For the text-containing cell, return its midpoint in (x, y) coordinate format. 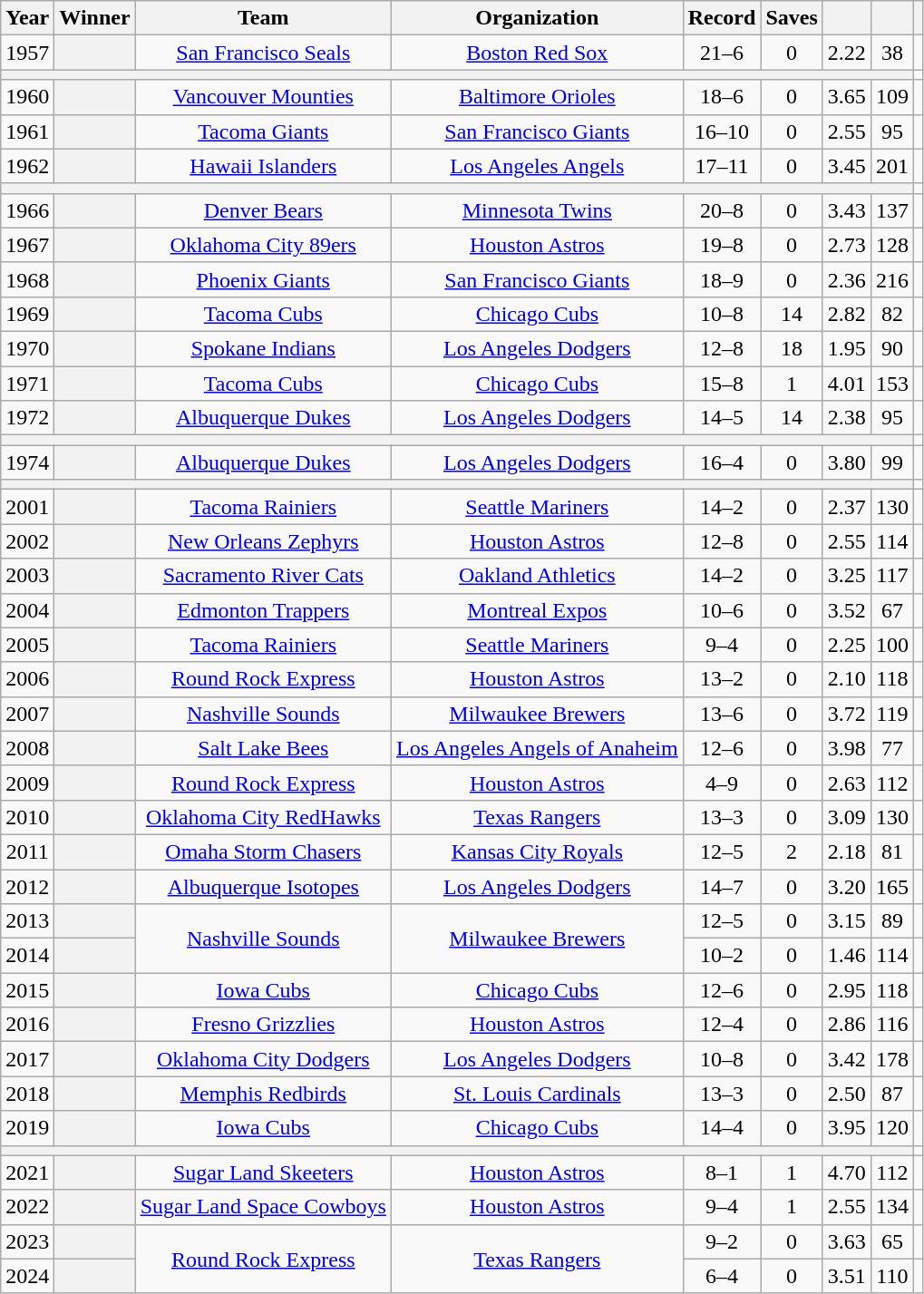
Oklahoma City Dodgers (263, 1059)
178 (892, 1059)
Hawaii Islanders (263, 166)
3.95 (847, 1128)
Vancouver Mounties (263, 97)
3.43 (847, 210)
1.46 (847, 956)
137 (892, 210)
119 (892, 714)
1969 (27, 314)
Oklahoma City 89ers (263, 245)
10–2 (722, 956)
120 (892, 1128)
Montreal Expos (537, 610)
Organization (537, 18)
1961 (27, 131)
153 (892, 384)
4–9 (722, 783)
1972 (27, 418)
1957 (27, 53)
1967 (27, 245)
2014 (27, 956)
Minnesota Twins (537, 210)
Oklahoma City RedHawks (263, 817)
2017 (27, 1059)
17–11 (722, 166)
13–6 (722, 714)
Memphis Redbirds (263, 1094)
3.80 (847, 462)
Edmonton Trappers (263, 610)
3.25 (847, 576)
2.73 (847, 245)
1960 (27, 97)
2.50 (847, 1094)
Oakland Athletics (537, 576)
14–4 (722, 1128)
1968 (27, 279)
Winner (94, 18)
2018 (27, 1094)
2022 (27, 1207)
2010 (27, 817)
109 (892, 97)
Sacramento River Cats (263, 576)
3.15 (847, 921)
1971 (27, 384)
New Orleans Zephyrs (263, 541)
110 (892, 1276)
2007 (27, 714)
3.65 (847, 97)
3.51 (847, 1276)
2006 (27, 679)
18 (792, 348)
Albuquerque Isotopes (263, 886)
2.36 (847, 279)
2.95 (847, 990)
3.20 (847, 886)
14–7 (722, 886)
2008 (27, 748)
216 (892, 279)
San Francisco Seals (263, 53)
14–5 (722, 418)
77 (892, 748)
Omaha Storm Chasers (263, 851)
Record (722, 18)
Boston Red Sox (537, 53)
90 (892, 348)
128 (892, 245)
18–9 (722, 279)
Team (263, 18)
2013 (27, 921)
Sugar Land Space Cowboys (263, 1207)
117 (892, 576)
89 (892, 921)
Spokane Indians (263, 348)
2011 (27, 851)
Los Angeles Angels of Anaheim (537, 748)
21–6 (722, 53)
3.09 (847, 817)
Sugar Land Skeeters (263, 1172)
67 (892, 610)
2004 (27, 610)
134 (892, 1207)
100 (892, 645)
16–4 (722, 462)
3.72 (847, 714)
20–8 (722, 210)
2001 (27, 507)
2.63 (847, 783)
9–2 (722, 1241)
2.18 (847, 851)
2.10 (847, 679)
2002 (27, 541)
Baltimore Orioles (537, 97)
St. Louis Cardinals (537, 1094)
15–8 (722, 384)
Saves (792, 18)
2.22 (847, 53)
2.38 (847, 418)
99 (892, 462)
Year (27, 18)
2009 (27, 783)
2019 (27, 1128)
65 (892, 1241)
38 (892, 53)
2024 (27, 1276)
8–1 (722, 1172)
16–10 (722, 131)
1974 (27, 462)
2.86 (847, 1025)
1962 (27, 166)
87 (892, 1094)
19–8 (722, 245)
2.82 (847, 314)
2021 (27, 1172)
3.52 (847, 610)
2003 (27, 576)
6–4 (722, 1276)
3.45 (847, 166)
3.98 (847, 748)
2016 (27, 1025)
4.01 (847, 384)
Kansas City Royals (537, 851)
10–6 (722, 610)
Fresno Grizzlies (263, 1025)
2023 (27, 1241)
Tacoma Giants (263, 131)
3.63 (847, 1241)
3.42 (847, 1059)
1966 (27, 210)
13–2 (722, 679)
1970 (27, 348)
4.70 (847, 1172)
2012 (27, 886)
2005 (27, 645)
2.37 (847, 507)
12–4 (722, 1025)
82 (892, 314)
116 (892, 1025)
201 (892, 166)
Salt Lake Bees (263, 748)
Los Angeles Angels (537, 166)
1.95 (847, 348)
Denver Bears (263, 210)
165 (892, 886)
2.25 (847, 645)
2 (792, 851)
2015 (27, 990)
81 (892, 851)
18–6 (722, 97)
Phoenix Giants (263, 279)
